Find where the given text appears and provide that cell's center as (X, Y) coordinate. 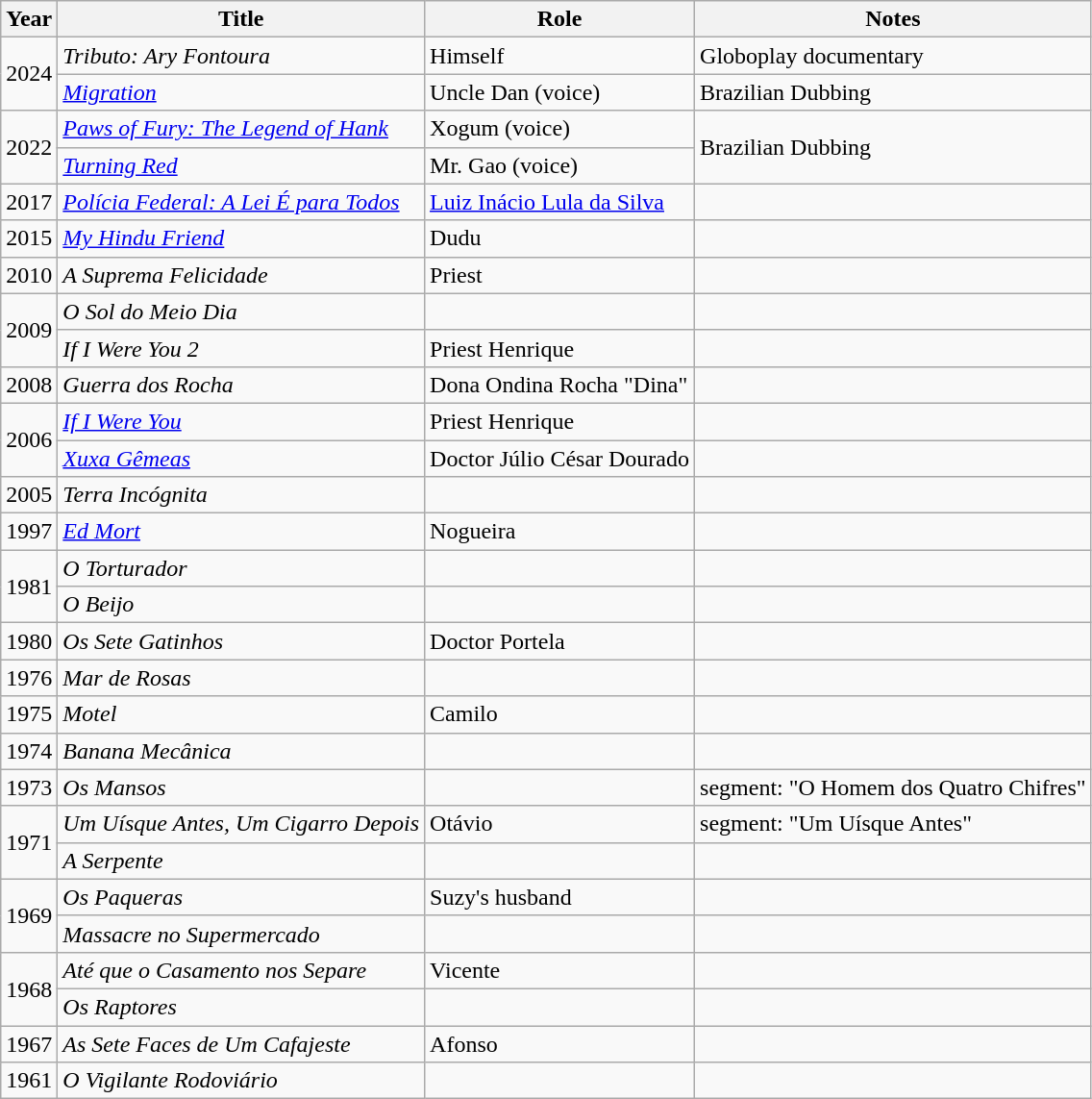
Priest (559, 275)
Banana Mecânica (241, 751)
2009 (29, 330)
O Sol do Meio Dia (241, 312)
Migration (241, 92)
2005 (29, 495)
2015 (29, 238)
Os Raptores (241, 1007)
1974 (29, 751)
2008 (29, 385)
1997 (29, 532)
Terra Incógnita (241, 495)
O Torturador (241, 568)
Nogueira (559, 532)
1968 (29, 988)
Os Mansos (241, 787)
A Serpente (241, 861)
Um Uísque Antes, Um Cigarro Depois (241, 824)
1967 (29, 1043)
1969 (29, 915)
2010 (29, 275)
segment: "O Homem dos Quatro Chifres" (894, 787)
O Beijo (241, 605)
Xogum (voice) (559, 129)
O Vigilante Rodoviário (241, 1081)
A Suprema Felicidade (241, 275)
Afonso (559, 1043)
1975 (29, 714)
Os Sete Gatinhos (241, 641)
Polícia Federal: A Lei É para Todos (241, 202)
Doctor Júlio César Dourado (559, 459)
Xuxa Gêmeas (241, 459)
Role (559, 19)
Guerra dos Rocha (241, 385)
Paws of Fury: The Legend of Hank (241, 129)
1961 (29, 1081)
My Hindu Friend (241, 238)
Globoplay documentary (894, 56)
Doctor Portela (559, 641)
1980 (29, 641)
Camilo (559, 714)
2024 (29, 74)
segment: "Um Uísque Antes" (894, 824)
2022 (29, 147)
Otávio (559, 824)
Ed Mort (241, 532)
Himself (559, 56)
Dona Ondina Rocha "Dina" (559, 385)
Motel (241, 714)
Mr. Gao (voice) (559, 165)
Tributo: Ary Fontoura (241, 56)
Até que o Casamento nos Separe (241, 970)
2006 (29, 439)
Year (29, 19)
Dudu (559, 238)
Uncle Dan (voice) (559, 92)
1981 (29, 587)
If I Were You (241, 421)
1971 (29, 842)
Luiz Inácio Lula da Silva (559, 202)
Suzy's husband (559, 897)
1976 (29, 678)
1973 (29, 787)
Os Paqueras (241, 897)
Massacre no Supermercado (241, 934)
If I Were You 2 (241, 348)
Mar de Rosas (241, 678)
As Sete Faces de Um Cafajeste (241, 1043)
Vicente (559, 970)
Notes (894, 19)
Title (241, 19)
2017 (29, 202)
Turning Red (241, 165)
